Scan for the cell matching the given text and deliver its (X, Y) coordinate at center. 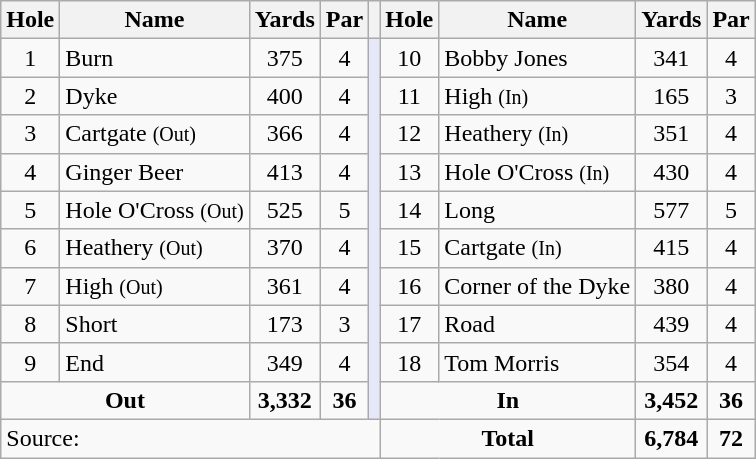
380 (672, 286)
14 (410, 210)
6 (30, 248)
Hole O'Cross (In) (538, 172)
366 (284, 134)
375 (284, 58)
Short (154, 324)
16 (410, 286)
13 (410, 172)
Cartgate (In) (538, 248)
173 (284, 324)
525 (284, 210)
In (508, 400)
Cartgate (Out) (154, 134)
Burn (154, 58)
354 (672, 362)
Total (508, 438)
6,784 (672, 438)
Road (538, 324)
72 (731, 438)
Dyke (154, 96)
Tom Morris (538, 362)
1 (30, 58)
Source: (190, 438)
400 (284, 96)
End (154, 362)
341 (672, 58)
165 (672, 96)
3,452 (672, 400)
349 (284, 362)
370 (284, 248)
Ginger Beer (154, 172)
Heathery (Out) (154, 248)
7 (30, 286)
Heathery (In) (538, 134)
17 (410, 324)
11 (410, 96)
8 (30, 324)
361 (284, 286)
2 (30, 96)
12 (410, 134)
Hole O'Cross (Out) (154, 210)
3,332 (284, 400)
439 (672, 324)
9 (30, 362)
High (In) (538, 96)
Bobby Jones (538, 58)
Corner of the Dyke (538, 286)
10 (410, 58)
15 (410, 248)
Long (538, 210)
351 (672, 134)
577 (672, 210)
415 (672, 248)
Out (125, 400)
430 (672, 172)
413 (284, 172)
High (Out) (154, 286)
18 (410, 362)
